Search for the cell housing the specified text and yield its [X, Y] center coordinate. 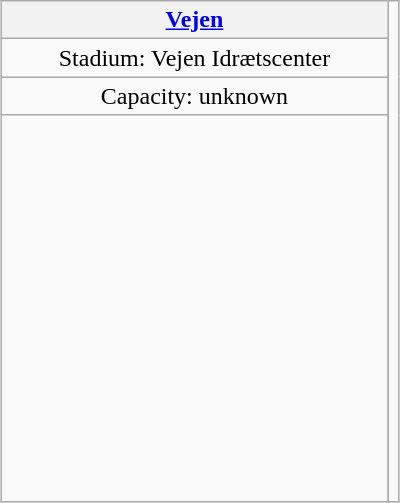
Vejen [194, 20]
Stadium: Vejen Idrætscenter [194, 58]
Capacity: unknown [194, 96]
